Provide the [X, Y] coordinate of the cell's center where the given text is located.  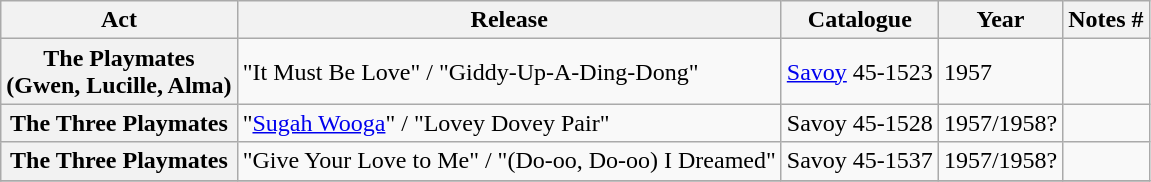
Savoy 45-1528 [860, 123]
Savoy 45-1537 [860, 161]
"It Must Be Love" / "Giddy-Up-A-Ding-Dong" [509, 72]
1957 [1000, 72]
Act [119, 20]
Catalogue [860, 20]
Year [1000, 20]
Savoy 45-1523 [860, 72]
Release [509, 20]
"Give Your Love to Me" / "(Do-oo, Do-oo) I Dreamed" [509, 161]
Notes # [1106, 20]
The Playmates(Gwen, Lucille, Alma) [119, 72]
"Sugah Wooga" / "Lovey Dovey Pair" [509, 123]
